Search for the cell housing the specified text and yield its [X, Y] center coordinate. 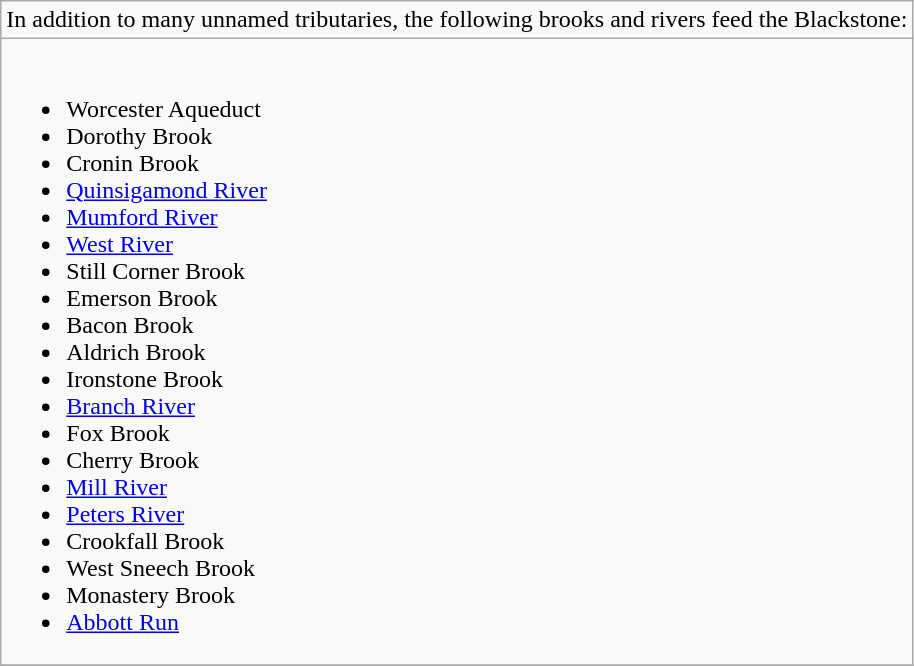
In addition to many unnamed tributaries, the following brooks and rivers feed the Blackstone: [457, 20]
